Search for the cell housing the specified text and yield its (X, Y) center coordinate. 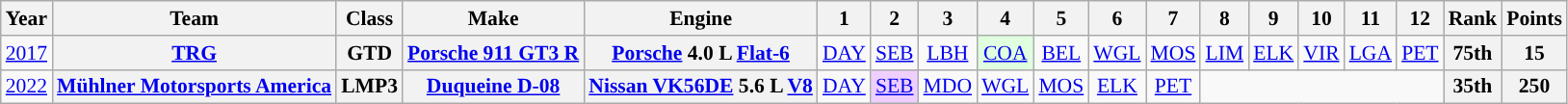
2017 (27, 53)
GTD (370, 53)
1 (844, 18)
15 (1534, 53)
Team (195, 18)
2022 (27, 87)
LIM (1224, 53)
LBH (948, 53)
12 (1420, 18)
3 (948, 18)
Points (1534, 18)
Porsche 4.0 L Flat-6 (701, 53)
Engine (701, 18)
4 (1006, 18)
Porsche 911 GT3 R (493, 53)
75th (1474, 53)
Rank (1474, 18)
Mühlner Motorsports America (195, 87)
Year (27, 18)
VIR (1321, 53)
35th (1474, 87)
9 (1273, 18)
LMP3 (370, 87)
LGA (1371, 53)
250 (1534, 87)
COA (1006, 53)
Nissan VK56DE 5.6 L V8 (701, 87)
MDO (948, 87)
10 (1321, 18)
Make (493, 18)
5 (1061, 18)
11 (1371, 18)
6 (1117, 18)
7 (1173, 18)
8 (1224, 18)
Duqueine D-08 (493, 87)
TRG (195, 53)
Class (370, 18)
BEL (1061, 53)
2 (895, 18)
